Return the (x, y) coordinate for the center point of the cell that contains the specified text.  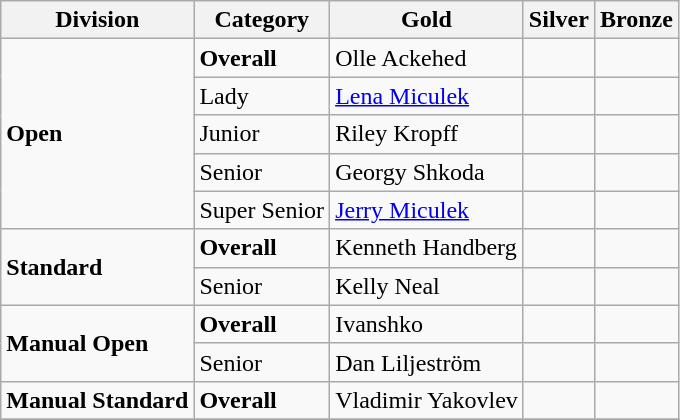
Kelly Neal (427, 286)
Super Senior (262, 210)
Vladimir Yakovlev (427, 400)
Silver (558, 20)
Bronze (636, 20)
Open (98, 134)
Junior (262, 134)
Category (262, 20)
Jerry Miculek (427, 210)
Lady (262, 96)
Riley Kropff (427, 134)
Manual Open (98, 343)
Division (98, 20)
Georgy Shkoda (427, 172)
Gold (427, 20)
Ivanshko (427, 324)
Lena Miculek (427, 96)
Dan Liljeström (427, 362)
Manual Standard (98, 400)
Standard (98, 267)
Olle Ackehed (427, 58)
Kenneth Handberg (427, 248)
